Determine the (X, Y) coordinate at the center of the cell enclosing the given text.  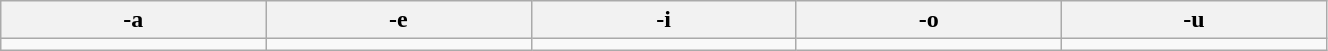
-i (664, 20)
-o (928, 20)
-u (1194, 20)
-e (398, 20)
-a (134, 20)
